Output the (X, Y) coordinate of the center of the cell containing the given text.  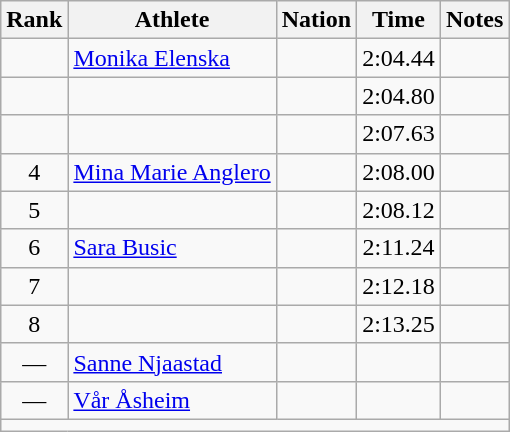
Sara Busic (172, 248)
8 (34, 324)
4 (34, 172)
2:11.24 (399, 248)
2:04.80 (399, 96)
6 (34, 248)
Nation (316, 20)
Rank (34, 20)
2:07.63 (399, 134)
2:12.18 (399, 286)
Monika Elenska (172, 58)
Notes (474, 20)
5 (34, 210)
Mina Marie Anglero (172, 172)
7 (34, 286)
Athlete (172, 20)
2:04.44 (399, 58)
Time (399, 20)
2:08.12 (399, 210)
Vår Åsheim (172, 400)
2:13.25 (399, 324)
Sanne Njaastad (172, 362)
2:08.00 (399, 172)
